Find where the given text appears and provide that cell's center as [X, Y] coordinate. 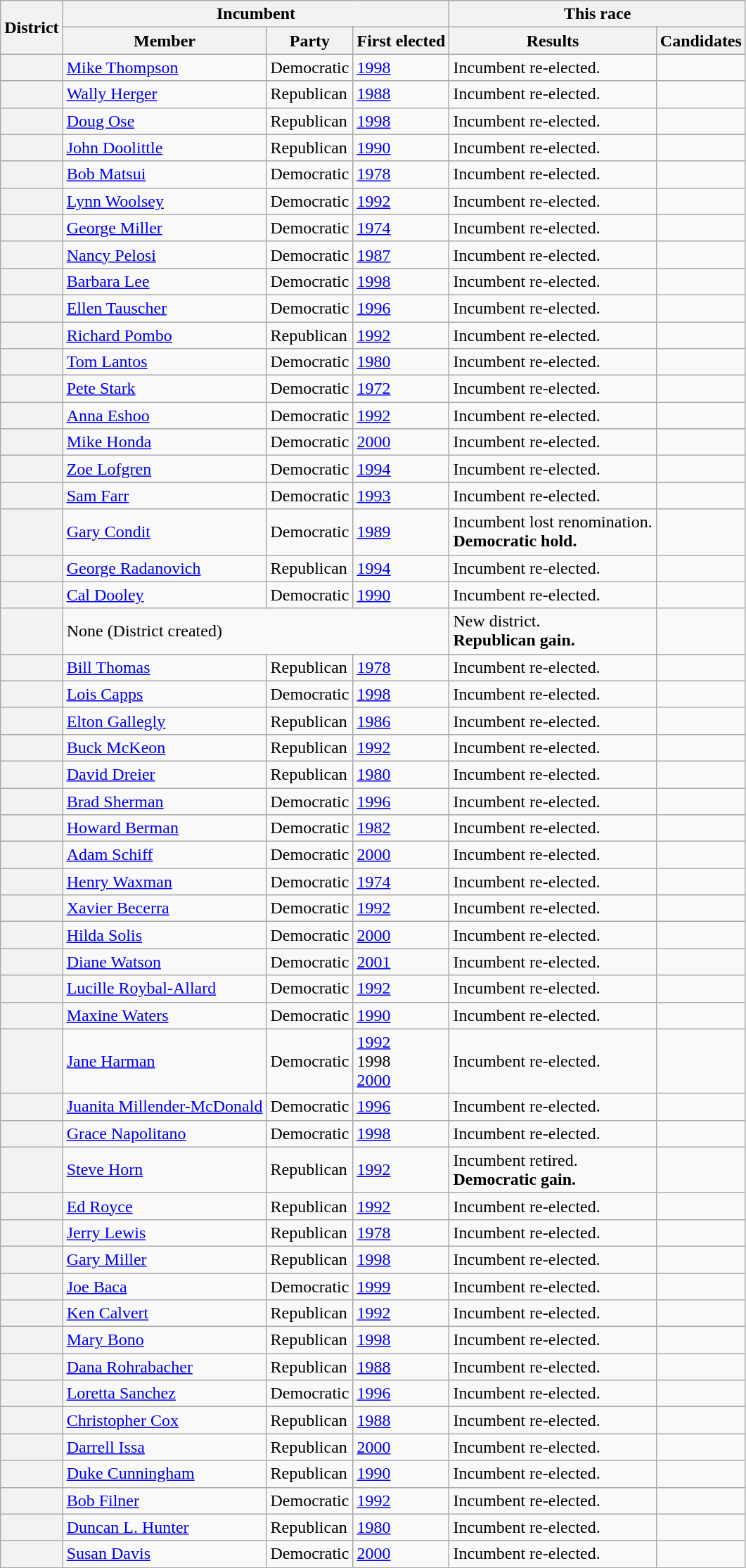
Elton Gallegly [165, 721]
Ellen Tauscher [165, 308]
Ken Calvert [165, 1313]
Susan Davis [165, 1554]
Member [165, 41]
District [32, 27]
19921998 2000 [401, 1061]
Jane Harman [165, 1061]
1993 [401, 496]
Incumbent lost renomination.Democratic hold. [553, 532]
1972 [401, 389]
1986 [401, 721]
Darrell Issa [165, 1447]
1987 [401, 255]
1982 [401, 828]
John Doolittle [165, 148]
Sam Farr [165, 496]
Doug Ose [165, 121]
Tom Lantos [165, 362]
Gary Miller [165, 1259]
Cal Dooley [165, 595]
Duke Cunningham [165, 1474]
Lois Capps [165, 694]
Joe Baca [165, 1286]
None (District created) [256, 631]
George Miller [165, 228]
Zoe Lofgren [165, 469]
Henry Waxman [165, 882]
Buck McKeon [165, 747]
Diane Watson [165, 962]
Grace Napolitano [165, 1133]
Christopher Cox [165, 1420]
Anna Eshoo [165, 416]
Results [553, 41]
George Radanovich [165, 568]
First elected [401, 41]
Incumbent retired.Democratic gain. [553, 1170]
Party [309, 41]
Jerry Lewis [165, 1233]
Mike Thompson [165, 68]
This race [598, 14]
2001 [401, 962]
Nancy Pelosi [165, 255]
Candidates [700, 41]
Pete Stark [165, 389]
Duncan L. Hunter [165, 1527]
Gary Condit [165, 532]
Loretta Sanchez [165, 1394]
Lucille Roybal-Allard [165, 989]
Bob Filner [165, 1500]
Ed Royce [165, 1206]
Bob Matsui [165, 174]
Juanita Millender-McDonald [165, 1107]
Richard Pombo [165, 335]
Brad Sherman [165, 801]
Mike Honda [165, 442]
1989 [401, 532]
Incumbent [256, 14]
Steve Horn [165, 1170]
Xavier Becerra [165, 908]
Dana Rohrabacher [165, 1367]
Howard Berman [165, 828]
Mary Bono [165, 1340]
Maxine Waters [165, 1015]
Hilda Solis [165, 935]
New district.Republican gain. [553, 631]
David Dreier [165, 774]
Wally Herger [165, 94]
Lynn Woolsey [165, 201]
Adam Schiff [165, 855]
1999 [401, 1286]
Barbara Lee [165, 281]
Bill Thomas [165, 667]
